Search for the cell housing the specified text and yield its [x, y] center coordinate. 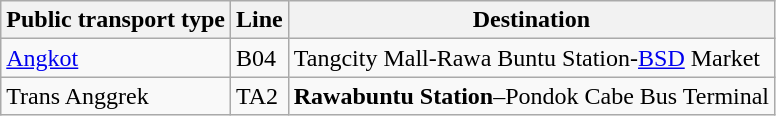
Public transport type [116, 20]
Rawabuntu Station–Pondok Cabe Bus Terminal [531, 96]
Line [259, 20]
Trans Anggrek [116, 96]
B04 [259, 58]
Tangcity Mall-Rawa Buntu Station-BSD Market [531, 58]
Angkot [116, 58]
Destination [531, 20]
TA2 [259, 96]
